Detect which cell encompasses the target text, then output its [X, Y] center coordinate. 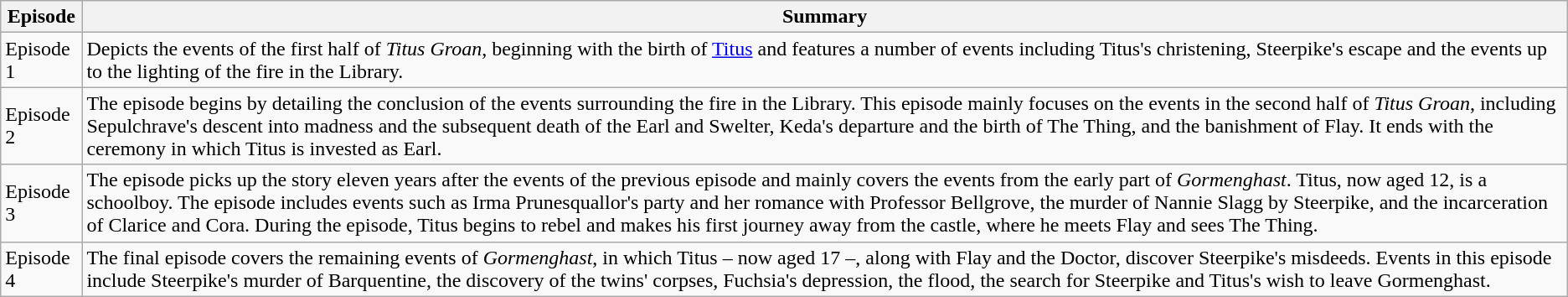
Episode [42, 17]
Summary [824, 17]
Episode 2 [42, 126]
Episode 4 [42, 268]
Episode 1 [42, 60]
Episode 3 [42, 203]
